Detect which cell encompasses the target text, then output its [X, Y] center coordinate. 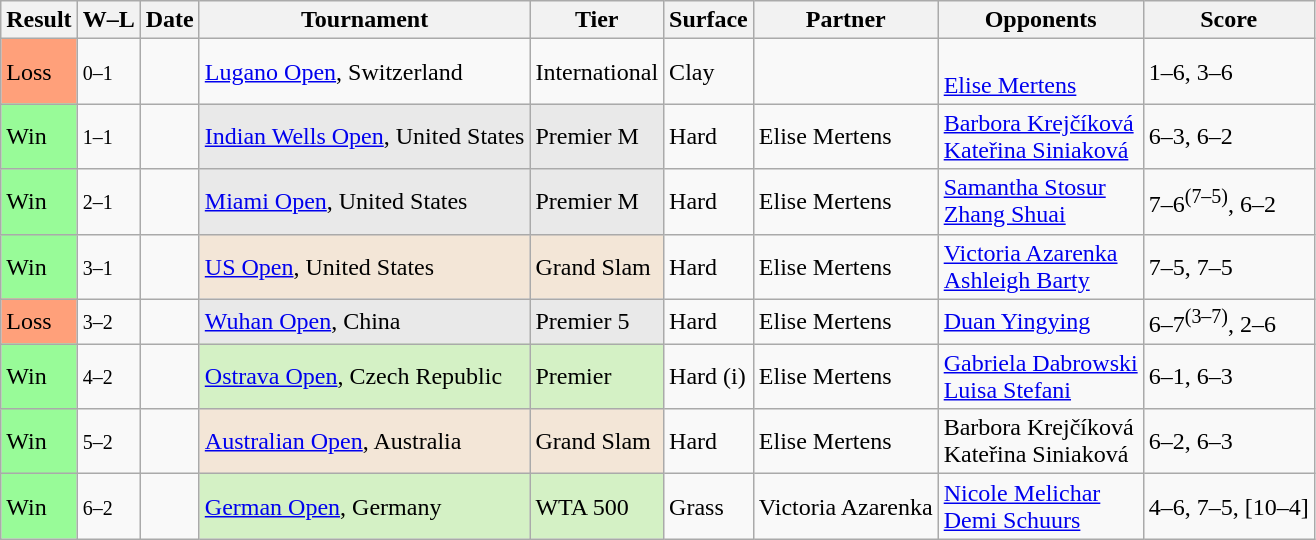
6–2, 6–3 [1228, 442]
Opponents [1040, 20]
Miami Open, United States [364, 202]
W–L [108, 20]
6–2 [108, 506]
6–3, 6–2 [1228, 136]
Score [1228, 20]
Gabriela Dabrowski Luisa Stefani [1040, 376]
Wuhan Open, China [364, 322]
7–5, 7–5 [1228, 266]
6–1, 6–3 [1228, 376]
Indian Wells Open, United States [364, 136]
Partner [846, 20]
Lugano Open, Switzerland [364, 72]
International [597, 72]
Grass [709, 506]
1–6, 3–6 [1228, 72]
4–6, 7–5, [10–4] [1228, 506]
2–1 [108, 202]
Tier [597, 20]
Australian Open, Australia [364, 442]
1–1 [108, 136]
Premier 5 [597, 322]
Hard (i) [709, 376]
German Open, Germany [364, 506]
Duan Yingying [1040, 322]
5–2 [108, 442]
Ostrava Open, Czech Republic [364, 376]
7–6(7–5), 6–2 [1228, 202]
3–1 [108, 266]
Date [170, 20]
Premier [597, 376]
3–2 [108, 322]
4–2 [108, 376]
Surface [709, 20]
Clay [709, 72]
US Open, United States [364, 266]
Samantha Stosur Zhang Shuai [1040, 202]
Result [39, 20]
Victoria Azarenka Ashleigh Barty [1040, 266]
Tournament [364, 20]
0–1 [108, 72]
WTA 500 [597, 506]
Nicole Melichar Demi Schuurs [1040, 506]
Victoria Azarenka [846, 506]
6–7(3–7), 2–6 [1228, 322]
